Return [X, Y] of the center of cell containing provided text 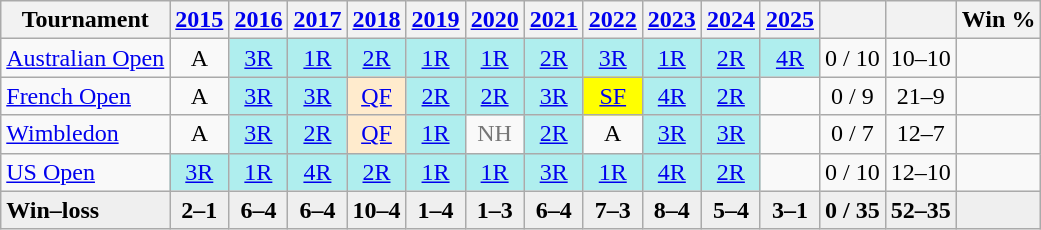
Australian Open [86, 58]
7–3 [612, 210]
0 / 35 [852, 210]
0 / 9 [852, 96]
2021 [554, 20]
Tournament [86, 20]
Win % [998, 20]
French Open [86, 96]
NH [494, 134]
2–1 [200, 210]
10–4 [376, 210]
21–9 [920, 96]
2015 [200, 20]
2023 [672, 20]
1–4 [436, 210]
2018 [376, 20]
2025 [790, 20]
Wimbledon [86, 134]
US Open [86, 172]
2024 [730, 20]
Win–loss [86, 210]
8–4 [672, 210]
3–1 [790, 210]
2017 [318, 20]
2020 [494, 20]
12–10 [920, 172]
2019 [436, 20]
52–35 [920, 210]
12–7 [920, 134]
1–3 [494, 210]
0 / 7 [852, 134]
2016 [258, 20]
2022 [612, 20]
10–10 [920, 58]
5–4 [730, 210]
SF [612, 96]
